Provide the [X, Y] coordinate of the cell's center where the given text is located.  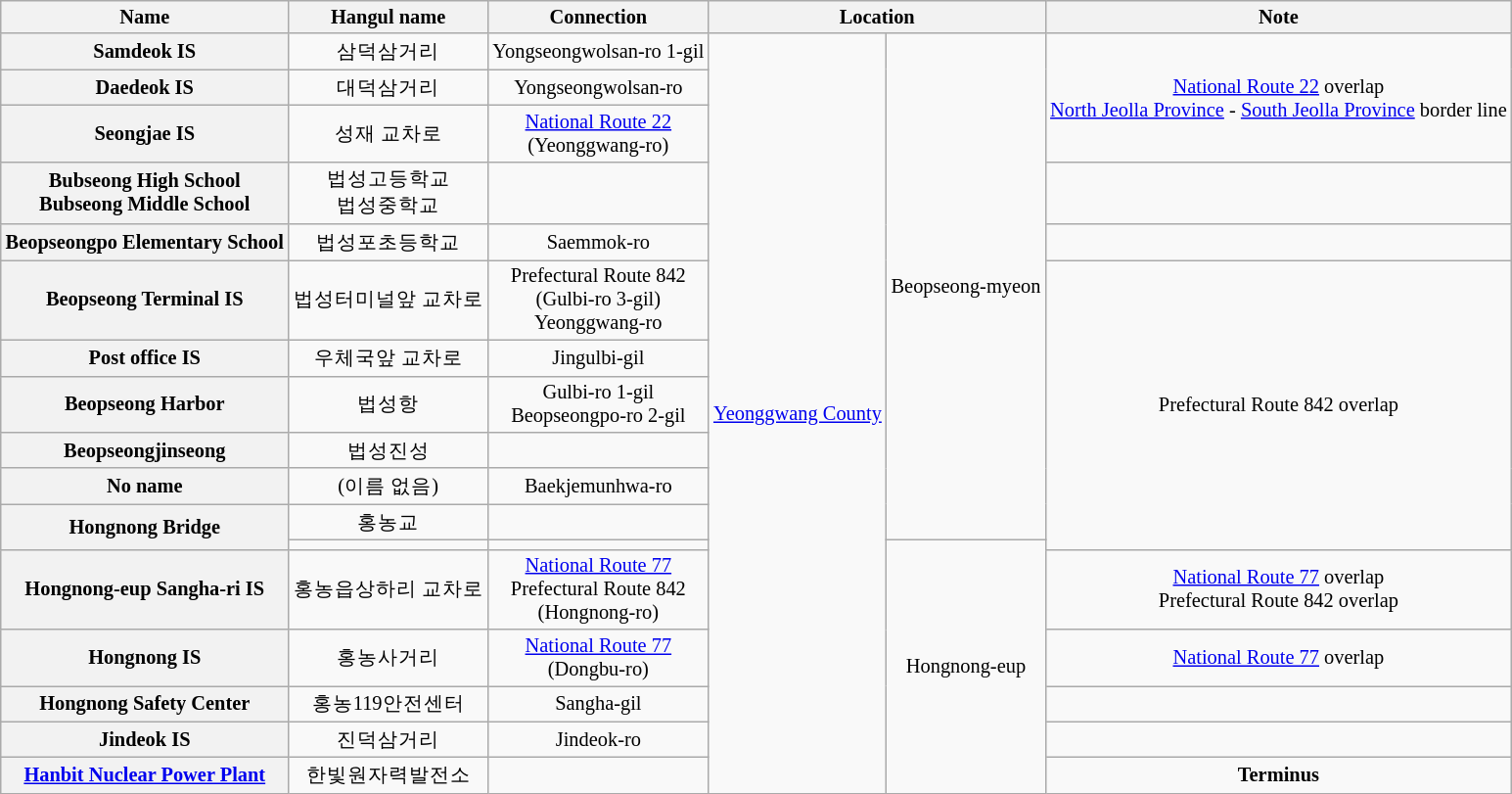
Prefectural Route 842 overlap [1278, 404]
Terminus [1278, 775]
Note [1278, 17]
Hongnong Safety Center [145, 703]
Post office IS [145, 358]
Sangha-gil [599, 703]
법성항 [389, 404]
Saemmok-ro [599, 243]
No name [145, 486]
대덕삼거리 [389, 88]
Beopseongpo Elementary School [145, 243]
우체국앞 교차로 [389, 358]
Jingulbi-gil [599, 358]
Samdeok IS [145, 51]
성재 교차로 [389, 133]
(이름 없음) [389, 486]
Seongjae IS [145, 133]
한빛원자력발전소 [389, 775]
법성고등학교법성중학교 [389, 193]
Jindeok IS [145, 740]
Hanbit Nuclear Power Plant [145, 775]
Prefectural Route 842(Gulbi-ro 3-gil)Yeonggwang-ro [599, 300]
법성포초등학교 [389, 243]
National Route 77Prefectural Route 842(Hongnong-ro) [599, 589]
홍농읍상하리 교차로 [389, 589]
National Route 77 overlap [1278, 658]
National Route 77(Dongbu-ro) [599, 658]
Daedeok IS [145, 88]
Hongnong-eup Sangha-ri IS [145, 589]
Yongseongwolsan-ro 1-gil [599, 51]
Baekjemunhwa-ro [599, 486]
National Route 22(Yeonggwang-ro) [599, 133]
Yongseongwolsan-ro [599, 88]
Beopseong Terminal IS [145, 300]
홍농사거리 [389, 658]
Jindeok-ro [599, 740]
National Route 22 overlapNorth Jeolla Province - South Jeolla Province border line [1278, 98]
Hongnong-eup [967, 666]
홍농119안전센터 [389, 703]
법성진성 [389, 450]
Beopseong Harbor [145, 404]
Location [877, 17]
Yeonggwang County [798, 413]
Name [145, 17]
법성터미널앞 교차로 [389, 300]
Hangul name [389, 17]
Hongnong Bridge [145, 527]
홍농교 [389, 523]
Beopseong-myeon [967, 286]
진덕삼거리 [389, 740]
삼덕삼거리 [389, 51]
Beopseongjinseong [145, 450]
Connection [599, 17]
Bubseong High SchoolBubseong Middle School [145, 193]
National Route 77 overlapPrefectural Route 842 overlap [1278, 589]
Gulbi-ro 1-gilBeopseongpo-ro 2-gil [599, 404]
Hongnong IS [145, 658]
